Pinpoint the cell where the given text exists, returning its (x, y) midpoint coordinate. 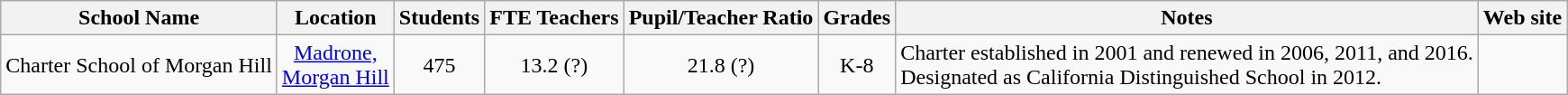
Students (439, 18)
Grades (857, 18)
Web site (1522, 18)
Charter School of Morgan Hill (139, 65)
Madrone,Morgan Hill (335, 65)
Notes (1188, 18)
Charter established in 2001 and renewed in 2006, 2011, and 2016.Designated as California Distinguished School in 2012. (1188, 65)
Pupil/Teacher Ratio (721, 18)
K-8 (857, 65)
21.8 (?) (721, 65)
FTE Teachers (554, 18)
13.2 (?) (554, 65)
School Name (139, 18)
Location (335, 18)
475 (439, 65)
